Pinpoint the cell where the given text exists, returning its (x, y) midpoint coordinate. 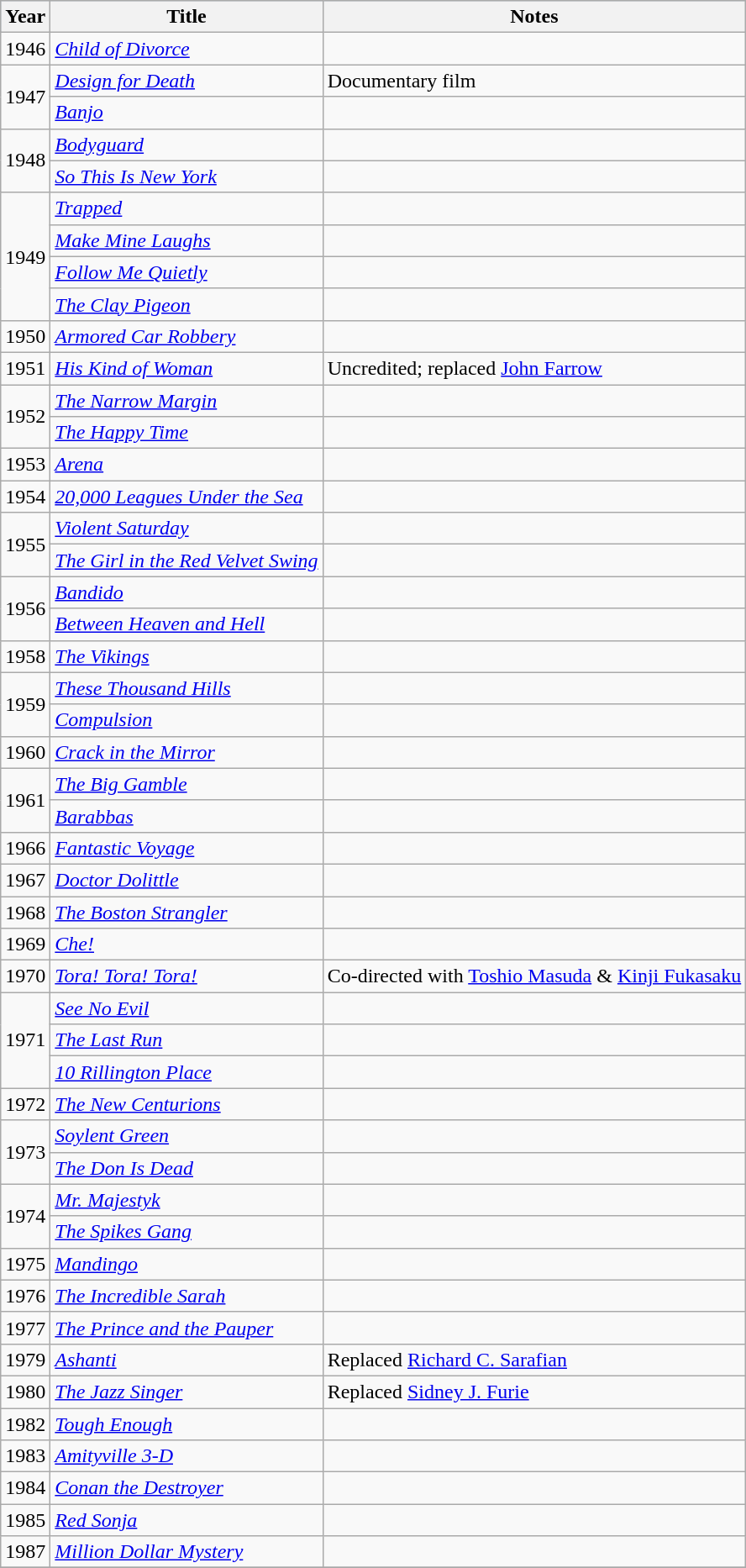
1987 (25, 1552)
So This Is New York (186, 176)
1956 (25, 608)
1946 (25, 49)
Violent Saturday (186, 529)
Notes (534, 17)
The Clay Pigeon (186, 304)
1973 (25, 1152)
1982 (25, 1424)
Arena (186, 465)
Follow Me Quietly (186, 272)
1970 (25, 976)
Mandingo (186, 1264)
Replaced Sidney J. Furie (534, 1392)
His Kind of Woman (186, 368)
Design for Death (186, 81)
1972 (25, 1104)
Mr. Majestyk (186, 1200)
The Last Run (186, 1040)
10 Rillington Place (186, 1072)
Co-directed with Toshio Masuda & Kinji Fukasaku (534, 976)
The Jazz Singer (186, 1392)
Documentary film (534, 81)
The Narrow Margin (186, 401)
1977 (25, 1328)
Million Dollar Mystery (186, 1552)
Armored Car Robbery (186, 336)
1967 (25, 880)
1951 (25, 368)
1959 (25, 704)
The Big Gamble (186, 784)
Barabbas (186, 816)
1969 (25, 944)
1948 (25, 160)
Replaced Richard C. Sarafian (534, 1360)
1961 (25, 800)
Child of Divorce (186, 49)
1971 (25, 1040)
1954 (25, 497)
Bodyguard (186, 145)
20,000 Leagues Under the Sea (186, 497)
See No Evil (186, 1008)
1947 (25, 97)
1985 (25, 1520)
The Boston Strangler (186, 912)
Fantastic Voyage (186, 848)
1975 (25, 1264)
1979 (25, 1360)
1980 (25, 1392)
Compulsion (186, 720)
The Spikes Gang (186, 1232)
Red Sonja (186, 1520)
Amityville 3-D (186, 1456)
Doctor Dolittle (186, 880)
1949 (25, 256)
1976 (25, 1296)
The Vikings (186, 656)
Conan the Destroyer (186, 1488)
1960 (25, 752)
Trapped (186, 208)
These Thousand Hills (186, 688)
1953 (25, 465)
Make Mine Laughs (186, 240)
Crack in the Mirror (186, 752)
1958 (25, 656)
The Girl in the Red Velvet Swing (186, 560)
Tough Enough (186, 1424)
Bandido (186, 592)
The Happy Time (186, 433)
Uncredited; replaced John Farrow (534, 368)
1984 (25, 1488)
The New Centurions (186, 1104)
1974 (25, 1216)
Year (25, 17)
Soylent Green (186, 1136)
Banjo (186, 113)
The Incredible Sarah (186, 1296)
Title (186, 17)
1955 (25, 545)
The Prince and the Pauper (186, 1328)
Che! (186, 944)
1966 (25, 848)
1983 (25, 1456)
1950 (25, 336)
Ashanti (186, 1360)
Tora! Tora! Tora! (186, 976)
1968 (25, 912)
The Don Is Dead (186, 1168)
Between Heaven and Hell (186, 624)
1952 (25, 417)
